Extract the (x, y) coordinate from the center of the cell holding the provided text.  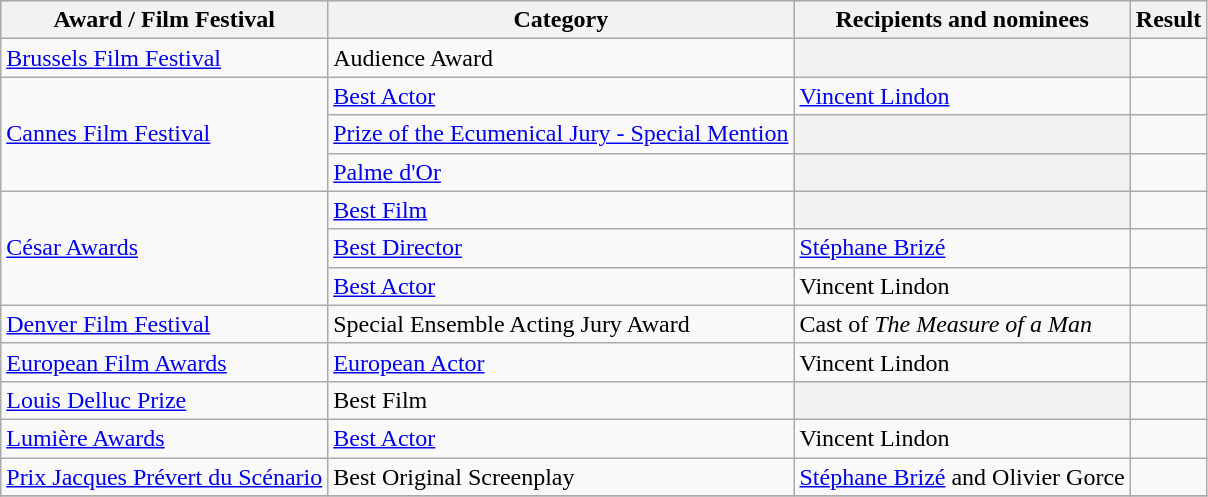
Result (1168, 20)
Best Director (561, 248)
Lumière Awards (164, 438)
Special Ensemble Acting Jury Award (561, 324)
Palme d'Or (561, 172)
Recipients and nominees (962, 20)
European Actor (561, 362)
European Film Awards (164, 362)
Award / Film Festival (164, 20)
Audience Award (561, 58)
Prix Jacques Prévert du Scénario (164, 477)
César Awards (164, 248)
Denver Film Festival (164, 324)
Brussels Film Festival (164, 58)
Stéphane Brizé and Olivier Gorce (962, 477)
Cast of The Measure of a Man (962, 324)
Louis Delluc Prize (164, 400)
Stéphane Brizé (962, 248)
Best Original Screenplay (561, 477)
Prize of the Ecumenical Jury - Special Mention (561, 134)
Category (561, 20)
Cannes Film Festival (164, 134)
